Scan for the cell matching the given text and deliver its (x, y) coordinate at center. 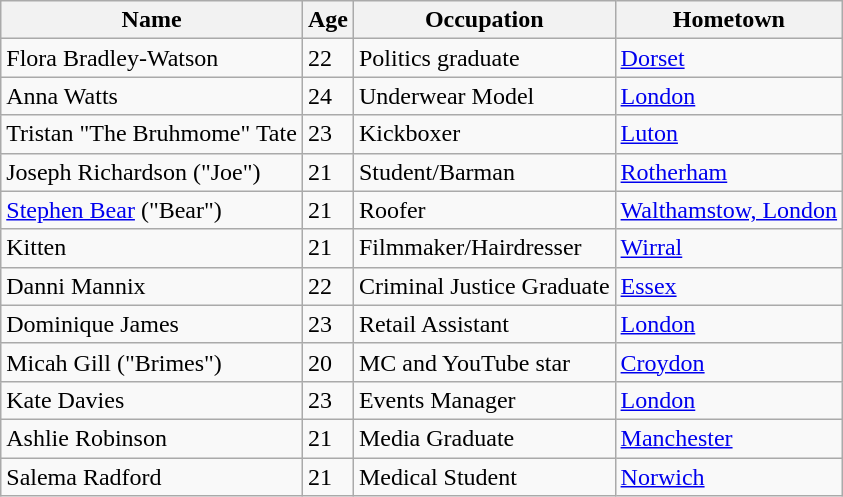
Norwich (729, 477)
Croydon (729, 362)
Danni Mannix (152, 286)
20 (328, 362)
Hometown (729, 20)
Tristan "The Bruhmome" Tate (152, 134)
Dominique James (152, 324)
MC and YouTube star (484, 362)
Retail Assistant (484, 324)
Roofer (484, 210)
Dorset (729, 58)
Medical Student (484, 477)
Politics graduate (484, 58)
24 (328, 96)
Wirral (729, 248)
Essex (729, 286)
Filmmaker/Hairdresser (484, 248)
Stephen Bear ("Bear") (152, 210)
Rotherham (729, 172)
Occupation (484, 20)
Anna Watts (152, 96)
Criminal Justice Graduate (484, 286)
Walthamstow, London (729, 210)
Student/Barman (484, 172)
Kickboxer (484, 134)
Kitten (152, 248)
Micah Gill ("Brimes") (152, 362)
Media Graduate (484, 438)
Events Manager (484, 400)
Underwear Model (484, 96)
Manchester (729, 438)
Kate Davies (152, 400)
Joseph Richardson ("Joe") (152, 172)
Ashlie Robinson (152, 438)
Age (328, 20)
Luton (729, 134)
Name (152, 20)
Flora Bradley-Watson (152, 58)
Salema Radford (152, 477)
